Identify which cell holds the provided text, then report its (x, y) central coordinate. 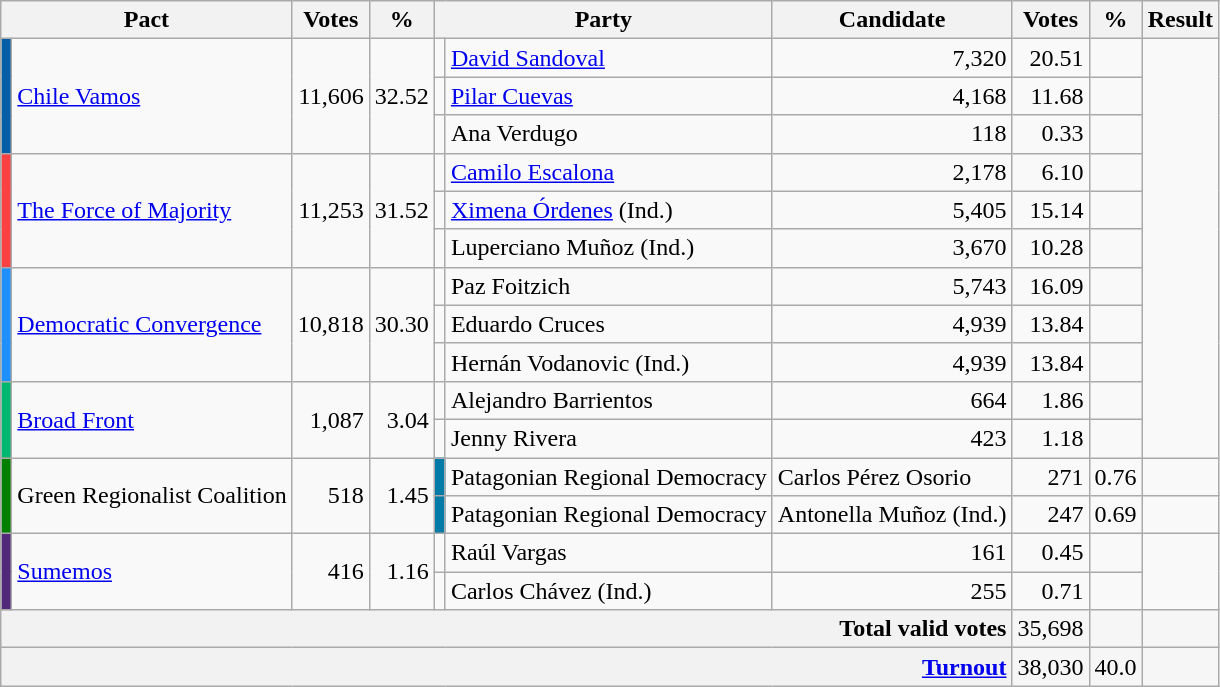
Raúl Vargas (608, 553)
Broad Front (152, 419)
6.10 (1050, 172)
118 (892, 134)
0.76 (1116, 477)
Green Regionalist Coalition (152, 496)
Carlos Chávez (Ind.) (608, 591)
10,818 (330, 324)
Result (1180, 20)
Total valid votes (506, 629)
31.52 (402, 210)
271 (1050, 477)
2,178 (892, 172)
7,320 (892, 58)
Hernán Vodanovic (Ind.) (608, 362)
1,087 (330, 419)
Democratic Convergence (152, 324)
15.14 (1050, 210)
Antonella Muñoz (Ind.) (892, 515)
423 (892, 438)
11.68 (1050, 96)
664 (892, 400)
416 (330, 572)
Carlos Pérez Osorio (892, 477)
1.18 (1050, 438)
David Sandoval (608, 58)
Ximena Órdenes (Ind.) (608, 210)
0.45 (1050, 553)
Eduardo Cruces (608, 324)
11,606 (330, 96)
0.71 (1050, 591)
3,670 (892, 248)
Pilar Cuevas (608, 96)
20.51 (1050, 58)
255 (892, 591)
1.16 (402, 572)
Pact (146, 20)
40.0 (1116, 667)
16.09 (1050, 286)
Chile Vamos (152, 96)
Alejandro Barrientos (608, 400)
11,253 (330, 210)
518 (330, 496)
Luperciano Muñoz (Ind.) (608, 248)
32.52 (402, 96)
30.30 (402, 324)
Paz Foitzich (608, 286)
4,168 (892, 96)
0.33 (1050, 134)
161 (892, 553)
Party (603, 20)
Turnout (506, 667)
10.28 (1050, 248)
5,405 (892, 210)
1.86 (1050, 400)
0.69 (1116, 515)
Sumemos (152, 572)
Ana Verdugo (608, 134)
Candidate (892, 20)
5,743 (892, 286)
3.04 (402, 419)
38,030 (1050, 667)
1.45 (402, 496)
Camilo Escalona (608, 172)
Jenny Rivera (608, 438)
247 (1050, 515)
35,698 (1050, 629)
The Force of Majority (152, 210)
